Scan for the cell matching the given text and deliver its [X, Y] coordinate at center. 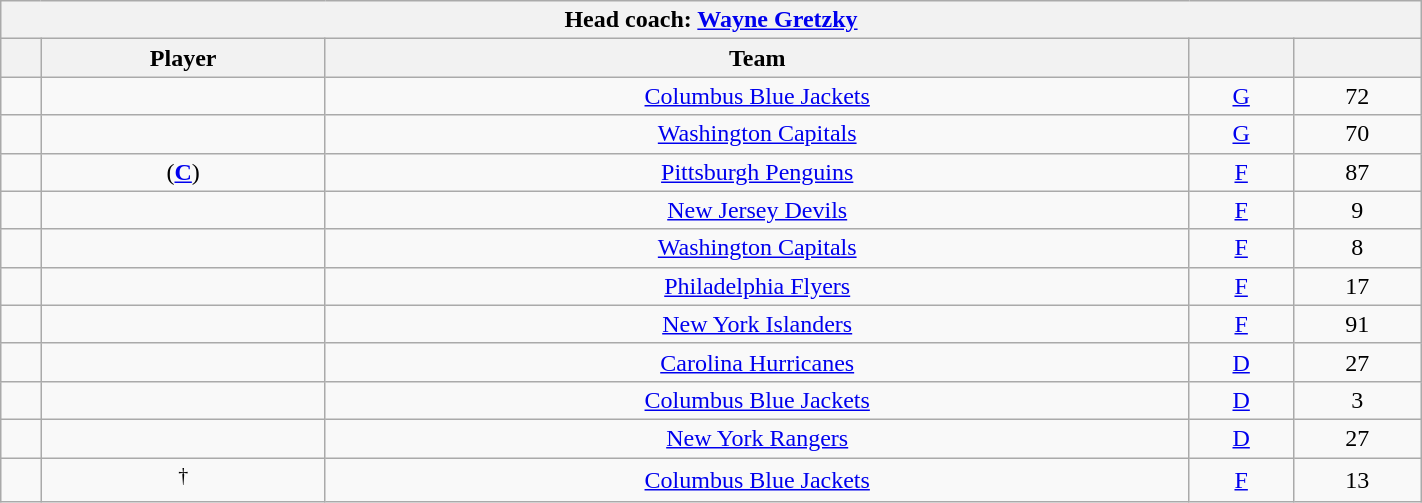
New Jersey Devils [757, 210]
8 [1357, 248]
17 [1357, 286]
† [183, 480]
72 [1357, 96]
Philadelphia Flyers [757, 286]
9 [1357, 210]
(C) [183, 172]
New York Islanders [757, 324]
13 [1357, 480]
Head coach: Wayne Gretzky [711, 20]
91 [1357, 324]
87 [1357, 172]
3 [1357, 400]
Pittsburgh Penguins [757, 172]
New York Rangers [757, 438]
Player [183, 58]
70 [1357, 134]
Team [757, 58]
Carolina Hurricanes [757, 362]
